Scan for the cell matching the given text and deliver its [x, y] coordinate at center. 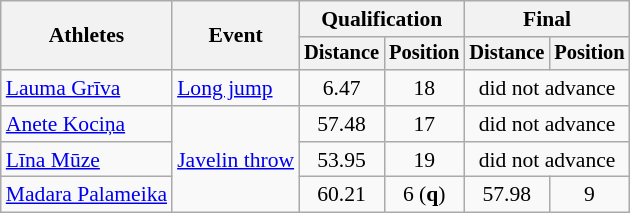
Athletes [86, 36]
Final [546, 19]
Madara Palameika [86, 195]
Javelin throw [236, 160]
53.95 [342, 160]
57.98 [506, 195]
Lauma Grīva [86, 88]
9 [589, 195]
60.21 [342, 195]
57.48 [342, 124]
Event [236, 36]
Anete Kociņa [86, 124]
19 [424, 160]
6 (q) [424, 195]
Qualification [382, 19]
6.47 [342, 88]
18 [424, 88]
17 [424, 124]
Līna Mūze [86, 160]
Long jump [236, 88]
